Provide the [X, Y] coordinate of the cell's center where the given text is located.  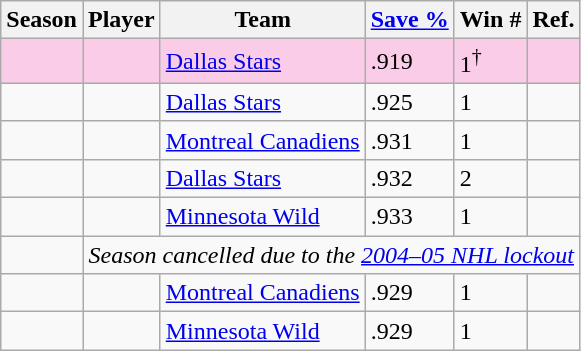
.925 [410, 102]
Save % [410, 20]
2 [490, 178]
.932 [410, 178]
.933 [410, 217]
Ref. [554, 20]
Season cancelled due to the 2004–05 NHL lockout [330, 255]
Player [121, 20]
Win # [490, 20]
1† [490, 62]
.919 [410, 62]
Team [262, 20]
Season [42, 20]
.931 [410, 140]
